Return [x, y] of the center of cell containing provided text 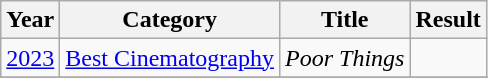
Result [448, 20]
Year [30, 20]
Best Cinematography [170, 58]
Category [170, 20]
2023 [30, 58]
Title [345, 20]
Poor Things [345, 58]
